Return the [x, y] coordinate for the center point of the cell that contains the specified text.  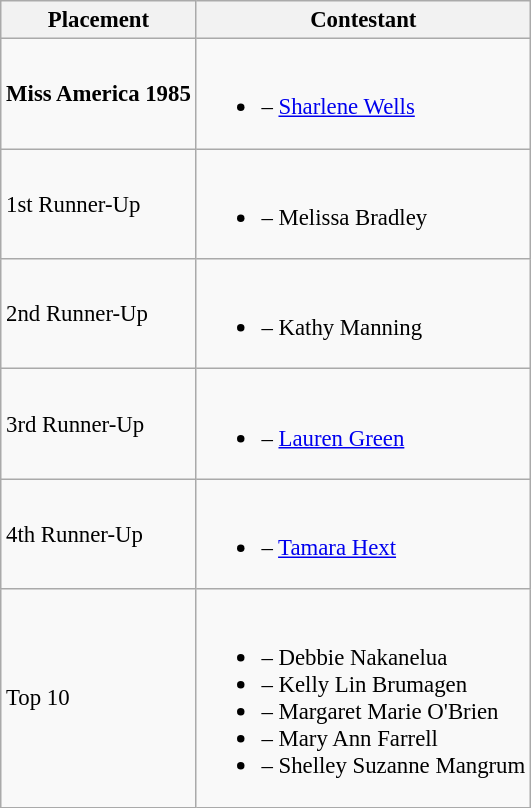
Top 10 [98, 698]
– Melissa Bradley [363, 204]
– Tamara Hext [363, 534]
Contestant [363, 20]
Placement [98, 20]
– Kathy Manning [363, 314]
1st Runner-Up [98, 204]
4th Runner-Up [98, 534]
– Sharlene Wells [363, 94]
– Debbie Nakanelua – Kelly Lin Brumagen – Margaret Marie O'Brien – Mary Ann Farrell – Shelley Suzanne Mangrum [363, 698]
2nd Runner-Up [98, 314]
3rd Runner-Up [98, 424]
– Lauren Green [363, 424]
Miss America 1985 [98, 94]
